From the cell containing the given text, extract its center point as (X, Y) coordinate. 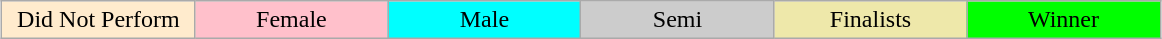
Finalists (870, 20)
Semi (678, 20)
Male (484, 20)
Did Not Perform (98, 20)
Female (292, 20)
Winner (1064, 20)
